Output the [x, y] coordinate of the center of the cell containing the given text.  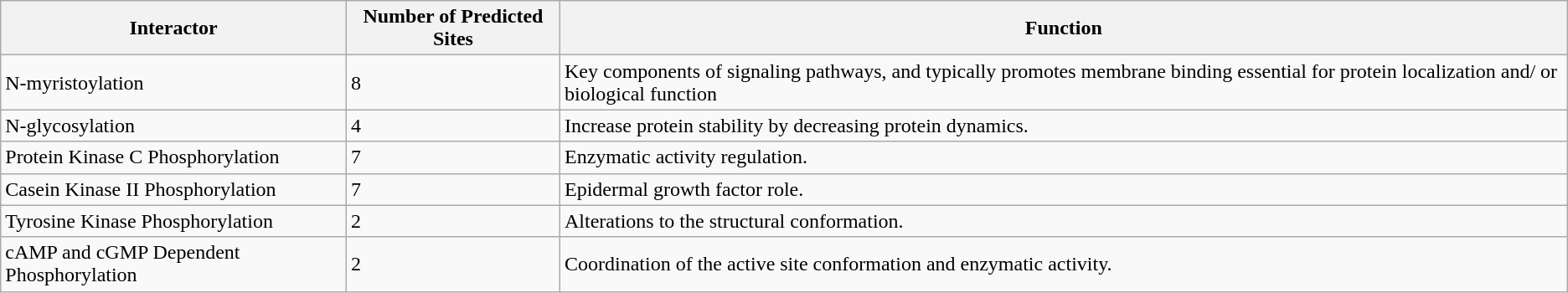
N-myristoylation [174, 82]
Coordination of the active site conformation and enzymatic activity. [1064, 265]
Increase protein stability by decreasing protein dynamics. [1064, 126]
Key components of signaling pathways, and typically promotes membrane binding essential for protein localization and/ or biological function [1064, 82]
cAMP and cGMP Dependent Phosphorylation [174, 265]
Epidermal growth factor role. [1064, 189]
N-glycosylation [174, 126]
4 [452, 126]
Protein Kinase C Phosphorylation [174, 157]
Alterations to the structural conformation. [1064, 221]
Casein Kinase II Phosphorylation [174, 189]
Tyrosine Kinase Phosphorylation [174, 221]
Enzymatic activity regulation. [1064, 157]
Interactor [174, 28]
Function [1064, 28]
8 [452, 82]
Number of Predicted Sites [452, 28]
